Find where the given text appears and provide that cell's center as [X, Y] coordinate. 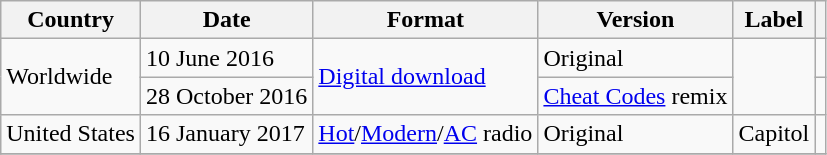
Date [226, 20]
Digital download [426, 77]
Hot/Modern/AC radio [426, 134]
28 October 2016 [226, 96]
Version [636, 20]
Cheat Codes remix [636, 96]
Format [426, 20]
10 June 2016 [226, 58]
United States [71, 134]
16 January 2017 [226, 134]
Worldwide [71, 77]
Label [774, 20]
Country [71, 20]
Capitol [774, 134]
